Pinpoint the cell where the given text exists, returning its [X, Y] midpoint coordinate. 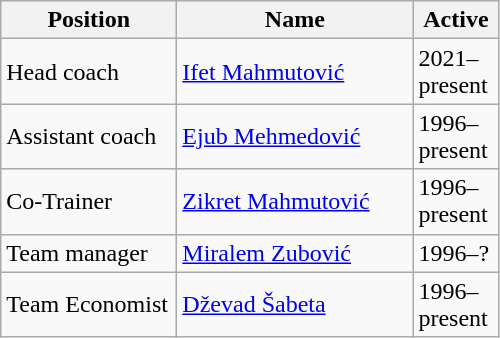
Assistant coach [89, 136]
Team Economist [89, 304]
1996–? [456, 253]
Dževad Šabeta [295, 304]
Name [295, 20]
Ifet Mahmutović [295, 72]
Zikret Mahmutović [295, 202]
Co-Trainer [89, 202]
Head coach [89, 72]
Team manager [89, 253]
2021–present [456, 72]
Miralem Zubović [295, 253]
Active [456, 20]
Position [89, 20]
Ejub Mehmedović [295, 136]
